Capture the cell that displays the provided text and extract its (X, Y) central coordinate. 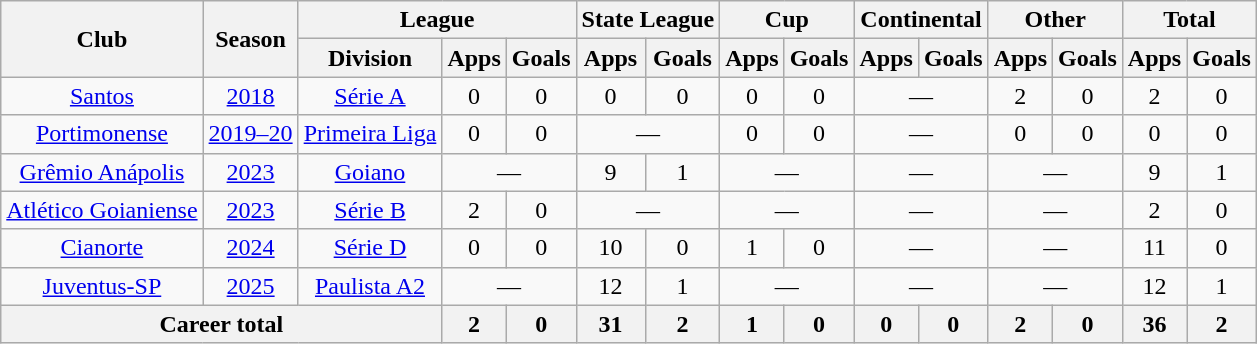
31 (610, 324)
Cianorte (102, 248)
Grêmio Anápolis (102, 172)
Career total (222, 324)
Série A (370, 96)
2025 (250, 286)
Primeira Liga (370, 134)
Other (1055, 20)
Division (370, 58)
2018 (250, 96)
Goiano (370, 172)
Club (102, 39)
Santos (102, 96)
Portimonense (102, 134)
Continental (921, 20)
Total (1189, 20)
2024 (250, 248)
State League (648, 20)
Season (250, 39)
Atlético Goianiense (102, 210)
2019–20 (250, 134)
Série B (370, 210)
10 (610, 248)
Cup (787, 20)
Juventus-SP (102, 286)
League (437, 20)
Série D (370, 248)
11 (1154, 248)
Paulista A2 (370, 286)
36 (1154, 324)
